Output the (x, y) coordinate of the center of the cell containing the given text.  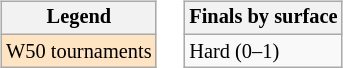
Legend (78, 18)
Finals by surface (263, 18)
Hard (0–1) (263, 51)
W50 tournaments (78, 51)
